Return the [X, Y] coordinate for the center point of the cell that contains the specified text.  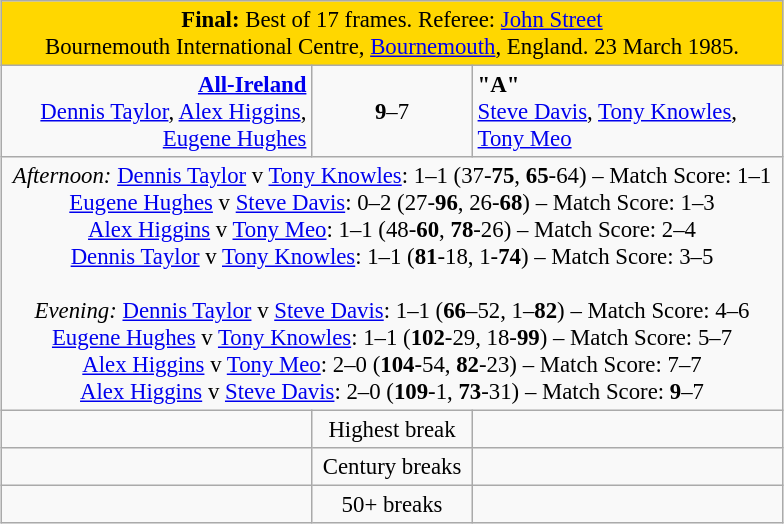
All-Ireland Dennis Taylor, Alex Higgins, Eugene Hughes [156, 112]
Final: Best of 17 frames. Referee: John Street Bournemouth International Centre, Bournemouth, England. 23 March 1985. [392, 34]
9–7 [392, 112]
Highest break [392, 430]
"A" Steve Davis, Tony Knowles, Tony Meo [628, 112]
50+ breaks [392, 505]
Century breaks [392, 467]
